Determine the (X, Y) coordinate at the center of the cell enclosing the given text.  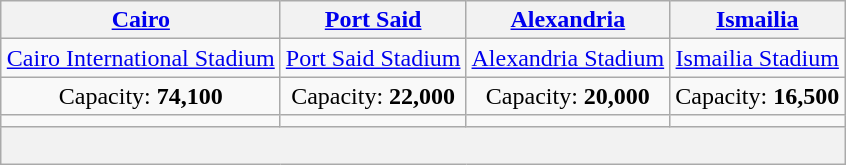
Port Said (373, 20)
Capacity: 74,100 (140, 96)
Capacity: 20,000 (568, 96)
Ismailia Stadium (758, 58)
Port Said Stadium (373, 58)
Cairo International Stadium (140, 58)
Alexandria Stadium (568, 58)
Alexandria (568, 20)
Cairo (140, 20)
Ismailia (758, 20)
Capacity: 22,000 (373, 96)
Capacity: 16,500 (758, 96)
